Identify which cell holds the provided text, then report its (x, y) central coordinate. 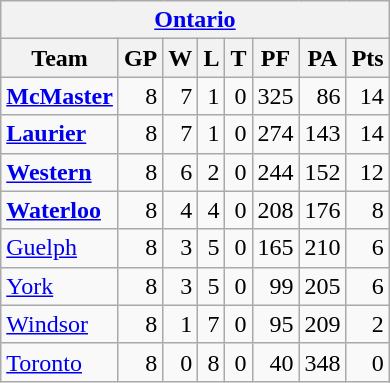
PA (322, 58)
Guelph (60, 248)
GP (140, 58)
99 (276, 286)
210 (322, 248)
208 (276, 210)
274 (276, 134)
86 (322, 96)
Laurier (60, 134)
McMaster (60, 96)
176 (322, 210)
152 (322, 172)
205 (322, 286)
165 (276, 248)
Western (60, 172)
12 (368, 172)
Waterloo (60, 210)
348 (322, 362)
W (180, 58)
40 (276, 362)
Windsor (60, 324)
Toronto (60, 362)
Ontario (195, 20)
Pts (368, 58)
Team (60, 58)
95 (276, 324)
T (238, 58)
244 (276, 172)
PF (276, 58)
York (60, 286)
L (212, 58)
325 (276, 96)
209 (322, 324)
143 (322, 134)
